Pinpoint the cell where the given text exists, returning its [x, y] midpoint coordinate. 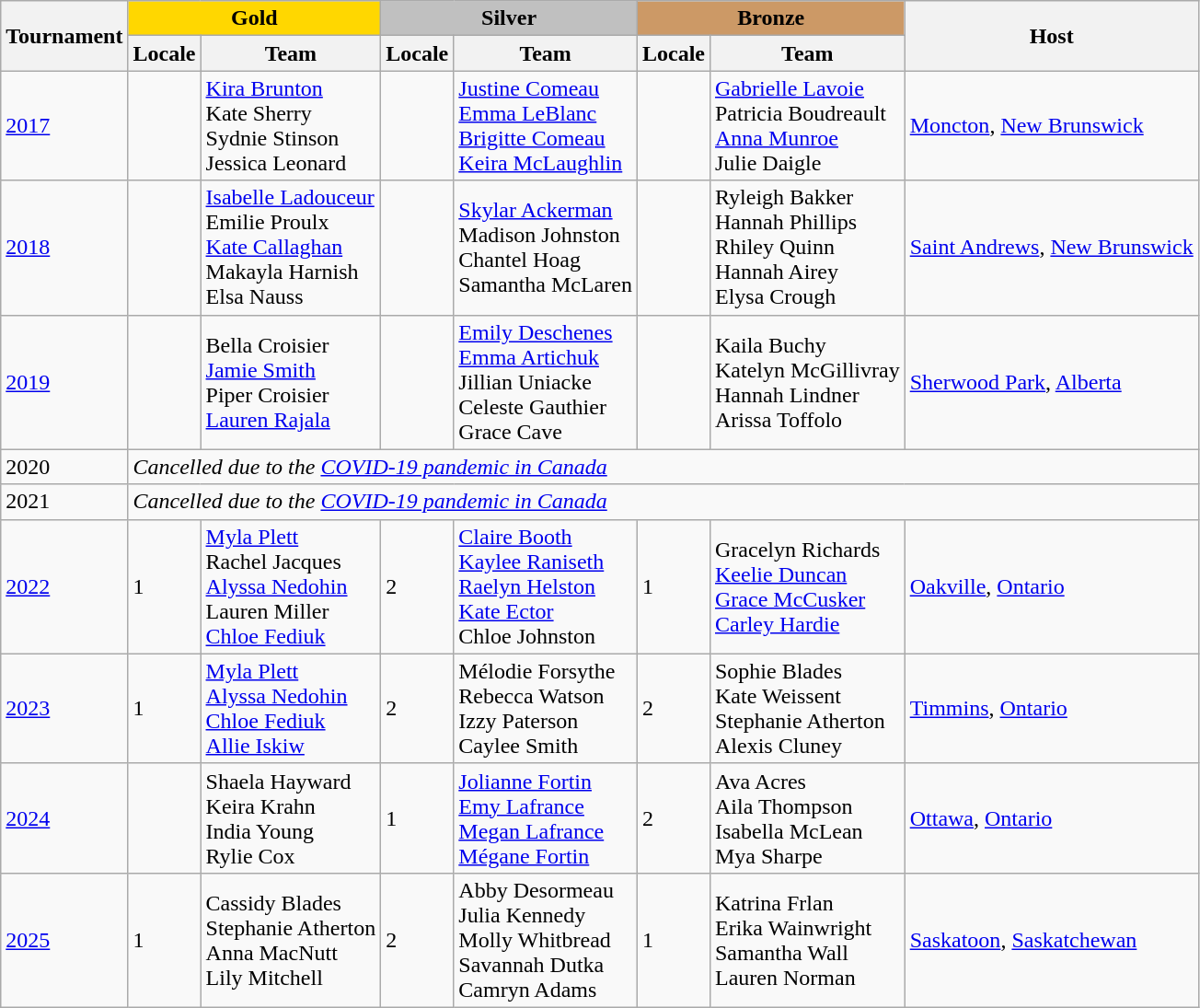
Shaela HaywardKeira KrahnIndia YoungRylie Cox [291, 817]
2018 [64, 248]
Gold [254, 18]
2025 [64, 940]
Bronze [771, 18]
Abby DesormeauJulia KennedyMolly WhitbreadSavannah DutkaCamryn Adams [546, 940]
2023 [64, 709]
Cassidy BladesStephanie AthertonAnna MacNuttLily Mitchell [291, 940]
2019 [64, 382]
Bella CroisierJamie SmithPiper CroisierLauren Rajala [291, 382]
2021 [64, 502]
Host [1051, 36]
Ava AcresAila ThompsonIsabella McLeanMya Sharpe [807, 817]
Isabelle LadouceurEmilie ProulxKate CallaghanMakayla HarnishElsa Nauss [291, 248]
2024 [64, 817]
Myla PlettRachel JacquesAlyssa NedohinLauren MillerChloe Fediuk [291, 586]
2017 [64, 125]
Saint Andrews, New Brunswick [1051, 248]
Gracelyn RichardsKeelie DuncanGrace McCuskerCarley Hardie [807, 586]
Sophie BladesKate WeissentStephanie AthertonAlexis Cluney [807, 709]
2022 [64, 586]
Myla PlettAlyssa NedohinChloe FediukAllie Iskiw [291, 709]
Skylar AckermanMadison JohnstonChantel HoagSamantha McLaren [546, 248]
Saskatoon, Saskatchewan [1051, 940]
Katrina FrlanErika WainwrightSamantha WallLauren Norman [807, 940]
Tournament [64, 36]
Kaila BuchyKatelyn McGillivrayHannah LindnerArissa Toffolo [807, 382]
Mélodie ForsytheRebecca WatsonIzzy PatersonCaylee Smith [546, 709]
Emily DeschenesEmma ArtichukJillian UniackeCeleste GauthierGrace Cave [546, 382]
Ryleigh BakkerHannah PhillipsRhiley QuinnHannah AireyElysa Crough [807, 248]
Justine ComeauEmma LeBlancBrigitte ComeauKeira McLaughlin [546, 125]
Silver [510, 18]
Timmins, Ontario [1051, 709]
2020 [64, 467]
Ottawa, Ontario [1051, 817]
Sherwood Park, Alberta [1051, 382]
Oakville, Ontario [1051, 586]
Kira BruntonKate SherrySydnie StinsonJessica Leonard [291, 125]
Gabrielle LavoiePatricia BoudreaultAnna MunroeJulie Daigle [807, 125]
Jolianne FortinEmy LafranceMegan LafranceMégane Fortin [546, 817]
Claire BoothKaylee RanisethRaelyn HelstonKate EctorChloe Johnston [546, 586]
Moncton, New Brunswick [1051, 125]
